Find where the given text appears and provide that cell's center as (X, Y) coordinate. 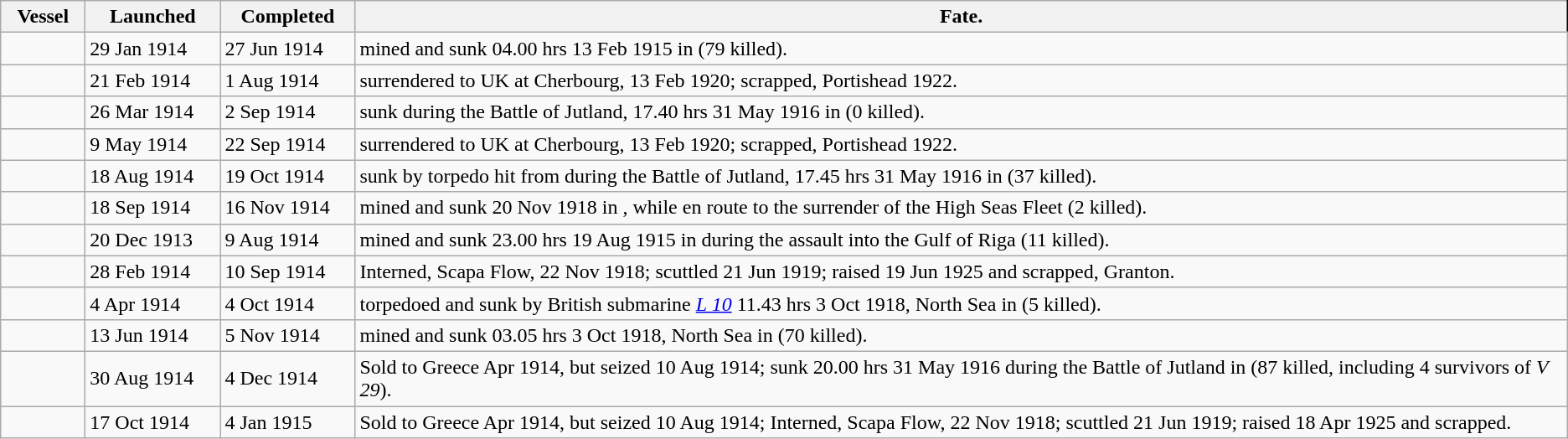
Launched (152, 17)
16 Nov 1914 (288, 208)
17 Oct 1914 (152, 421)
4 Apr 1914 (152, 303)
18 Aug 1914 (152, 176)
4 Oct 1914 (288, 303)
10 Sep 1914 (288, 271)
mined and sunk 23.00 hrs 19 Aug 1915 in during the assault into the Gulf of Riga (11 killed). (962, 240)
13 Jun 1914 (152, 335)
mined and sunk 03.05 hrs 3 Oct 1918, North Sea in (70 killed). (962, 335)
2 Sep 1914 (288, 112)
22 Sep 1914 (288, 144)
18 Sep 1914 (152, 208)
Completed (288, 17)
mined and sunk 04.00 hrs 13 Feb 1915 in (79 killed). (962, 49)
sunk by torpedo hit from during the Battle of Jutland, 17.45 hrs 31 May 1916 in (37 killed). (962, 176)
21 Feb 1914 (152, 80)
Fate. (962, 17)
9 Aug 1914 (288, 240)
5 Nov 1914 (288, 335)
30 Aug 1914 (152, 379)
mined and sunk 20 Nov 1918 in , while en route to the surrender of the High Seas Fleet (2 killed). (962, 208)
29 Jan 1914 (152, 49)
4 Dec 1914 (288, 379)
Sold to Greece Apr 1914, but seized 10 Aug 1914; Interned, Scapa Flow, 22 Nov 1918; scuttled 21 Jun 1919; raised 18 Apr 1925 and scrapped. (962, 421)
27 Jun 1914 (288, 49)
1 Aug 1914 (288, 80)
9 May 1914 (152, 144)
20 Dec 1913 (152, 240)
4 Jan 1915 (288, 421)
Vessel (44, 17)
26 Mar 1914 (152, 112)
Interned, Scapa Flow, 22 Nov 1918; scuttled 21 Jun 1919; raised 19 Jun 1925 and scrapped, Granton. (962, 271)
28 Feb 1914 (152, 271)
sunk during the Battle of Jutland, 17.40 hrs 31 May 1916 in (0 killed). (962, 112)
torpedoed and sunk by British submarine L 10 11.43 hrs 3 Oct 1918, North Sea in (5 killed). (962, 303)
19 Oct 1914 (288, 176)
